Scan for the cell matching the given text and deliver its [x, y] coordinate at center. 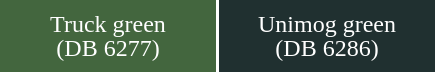
Truck green (DB 6277) [108, 36]
Unimog green (DB 6286) [327, 36]
